Return (x, y) of the center of cell containing provided text 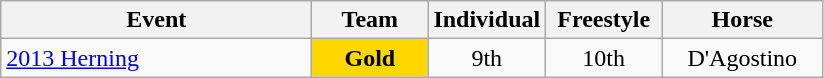
10th (604, 58)
9th (487, 58)
Freestyle (604, 20)
Horse (742, 20)
Team (370, 20)
Event (156, 20)
D'Agostino (742, 58)
Individual (487, 20)
2013 Herning (156, 58)
Gold (370, 58)
